Identify which cell holds the provided text, then report its (x, y) central coordinate. 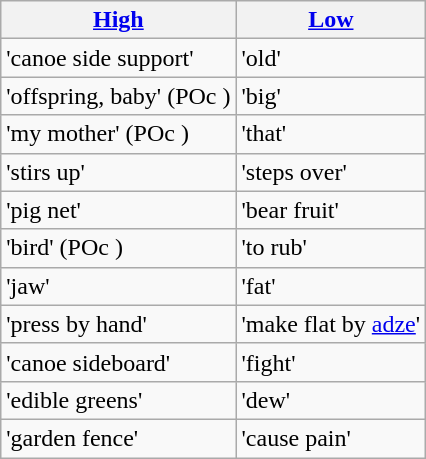
'stirs up' (118, 172)
'canoe sideboard' (118, 362)
High (118, 20)
'edible greens' (118, 400)
'big' (331, 96)
'that' (331, 134)
'jaw' (118, 286)
'fight' (331, 362)
'steps over' (331, 172)
'garden fence' (118, 438)
'pig net' (118, 210)
'dew' (331, 400)
'old' (331, 58)
'to rub' (331, 248)
'fat' (331, 286)
'my mother' (POc ) (118, 134)
Low (331, 20)
'cause pain' (331, 438)
'canoe side support' (118, 58)
'offspring, baby' (POc ) (118, 96)
'press by hand' (118, 324)
'bird' (POc ) (118, 248)
'bear fruit' (331, 210)
'make flat by adze' (331, 324)
